Locate the cell with the specified text and output its [X, Y] center coordinate. 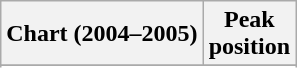
Peakposition [249, 34]
Chart (2004–2005) [102, 34]
